Find where the given text appears and provide that cell's center as (X, Y) coordinate. 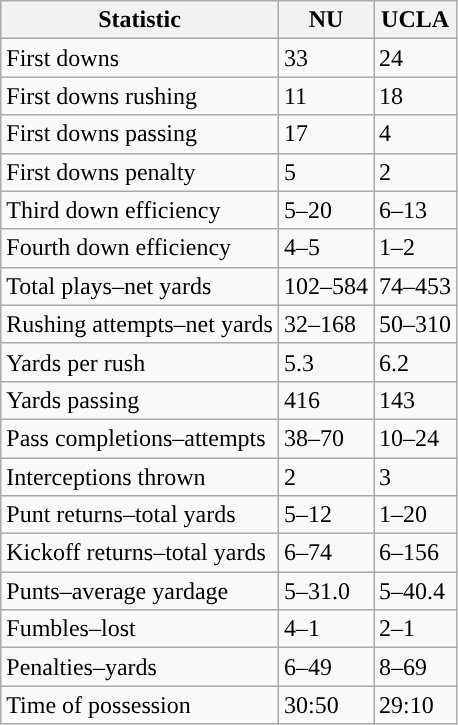
5–31.0 (326, 591)
First downs rushing (140, 96)
Rushing attempts–net yards (140, 324)
11 (326, 96)
3 (416, 477)
Interceptions thrown (140, 477)
4 (416, 134)
First downs (140, 58)
416 (326, 400)
Time of possession (140, 705)
143 (416, 400)
102–584 (326, 286)
10–24 (416, 438)
4–1 (326, 629)
Penalties–yards (140, 667)
17 (326, 134)
First downs passing (140, 134)
Fourth down efficiency (140, 248)
24 (416, 58)
6.2 (416, 362)
Kickoff returns–total yards (140, 553)
Total plays–net yards (140, 286)
Yards per rush (140, 362)
1–20 (416, 515)
6–49 (326, 667)
Pass completions–attempts (140, 438)
6–74 (326, 553)
First downs penalty (140, 172)
1–2 (416, 248)
5–12 (326, 515)
Punt returns–total yards (140, 515)
Third down efficiency (140, 210)
18 (416, 96)
Statistic (140, 20)
4–5 (326, 248)
NU (326, 20)
50–310 (416, 324)
29:10 (416, 705)
8–69 (416, 667)
5–40.4 (416, 591)
32–168 (326, 324)
33 (326, 58)
Punts–average yardage (140, 591)
38–70 (326, 438)
Fumbles–lost (140, 629)
UCLA (416, 20)
2–1 (416, 629)
5.3 (326, 362)
5 (326, 172)
6–156 (416, 553)
5–20 (326, 210)
74–453 (416, 286)
6–13 (416, 210)
30:50 (326, 705)
Yards passing (140, 400)
